Output the (x, y) coordinate of the center of the cell containing the given text.  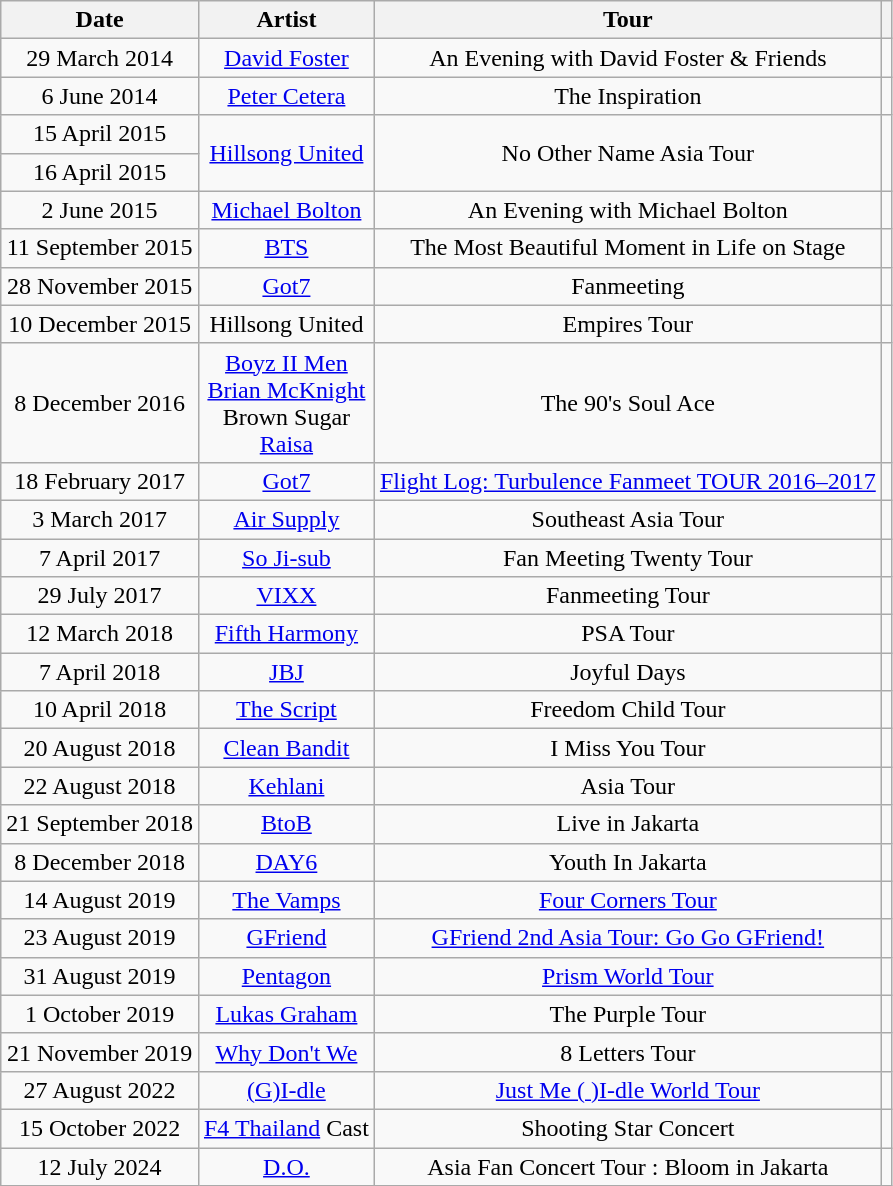
Live in Jakarta (628, 824)
Youth In Jakarta (628, 862)
The Inspiration (628, 96)
7 April 2018 (100, 672)
21 September 2018 (100, 824)
20 August 2018 (100, 748)
Michael Bolton (286, 210)
Shooting Star Concert (628, 1128)
The Script (286, 710)
The Vamps (286, 900)
15 April 2015 (100, 134)
Peter Cetera (286, 96)
14 August 2019 (100, 900)
31 August 2019 (100, 976)
The Most Beautiful Moment in Life on Stage (628, 248)
22 August 2018 (100, 786)
6 June 2014 (100, 96)
Asia Fan Concert Tour : Bloom in Jakarta (628, 1167)
Fifth Harmony (286, 634)
3 March 2017 (100, 519)
23 August 2019 (100, 938)
Fanmeeting Tour (628, 596)
10 April 2018 (100, 710)
2 June 2015 (100, 210)
Date (100, 20)
11 September 2015 (100, 248)
An Evening with David Foster & Friends (628, 58)
Four Corners Tour (628, 900)
Fan Meeting Twenty Tour (628, 557)
JBJ (286, 672)
So Ji-sub (286, 557)
Prism World Tour (628, 976)
16 April 2015 (100, 172)
Tour (628, 20)
Pentagon (286, 976)
1 October 2019 (100, 1014)
Air Supply (286, 519)
The 90's Soul Ace (628, 402)
I Miss You Tour (628, 748)
7 April 2017 (100, 557)
An Evening with Michael Bolton (628, 210)
The Purple Tour (628, 1014)
David Foster (286, 58)
15 October 2022 (100, 1128)
27 August 2022 (100, 1090)
21 November 2019 (100, 1052)
28 November 2015 (100, 286)
GFriend 2nd Asia Tour: Go Go GFriend! (628, 938)
PSA Tour (628, 634)
Artist (286, 20)
Kehlani (286, 786)
D.O. (286, 1167)
Southeast Asia Tour (628, 519)
BTS (286, 248)
Lukas Graham (286, 1014)
(G)I-dle (286, 1090)
Fanmeeting (628, 286)
Boyz II Men Brian McKnight Brown Sugar Raisa (286, 402)
8 Letters Tour (628, 1052)
8 December 2018 (100, 862)
12 July 2024 (100, 1167)
Clean Bandit (286, 748)
29 July 2017 (100, 596)
VIXX (286, 596)
Joyful Days (628, 672)
8 December 2016 (100, 402)
10 December 2015 (100, 324)
Why Don't We (286, 1052)
Just Me ( )I-dle World Tour (628, 1090)
12 March 2018 (100, 634)
GFriend (286, 938)
BtoB (286, 824)
18 February 2017 (100, 481)
Empires Tour (628, 324)
Asia Tour (628, 786)
29 March 2014 (100, 58)
F4 Thailand Cast (286, 1128)
DAY6 (286, 862)
No Other Name Asia Tour (628, 153)
Freedom Child Tour (628, 710)
Flight Log: Turbulence Fanmeet TOUR 2016–2017 (628, 481)
